Pinpoint the cell where the given text exists, returning its [x, y] midpoint coordinate. 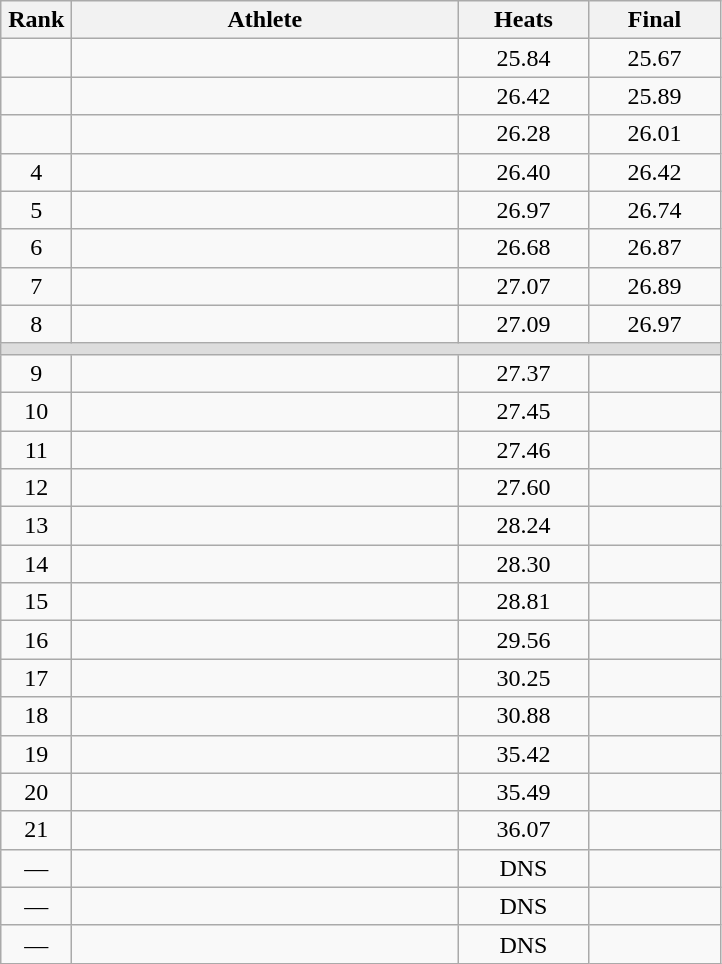
26.89 [654, 286]
27.46 [524, 449]
25.89 [654, 96]
10 [36, 411]
Heats [524, 20]
26.68 [524, 248]
12 [36, 488]
13 [36, 526]
17 [36, 678]
9 [36, 373]
29.56 [524, 640]
8 [36, 324]
30.88 [524, 716]
25.67 [654, 58]
11 [36, 449]
5 [36, 210]
28.30 [524, 564]
7 [36, 286]
15 [36, 602]
Athlete [265, 20]
26.40 [524, 172]
27.07 [524, 286]
26.01 [654, 134]
6 [36, 248]
28.24 [524, 526]
18 [36, 716]
Final [654, 20]
35.49 [524, 792]
16 [36, 640]
30.25 [524, 678]
27.45 [524, 411]
Rank [36, 20]
36.07 [524, 830]
4 [36, 172]
26.74 [654, 210]
28.81 [524, 602]
27.37 [524, 373]
20 [36, 792]
19 [36, 754]
35.42 [524, 754]
26.87 [654, 248]
26.28 [524, 134]
14 [36, 564]
27.09 [524, 324]
25.84 [524, 58]
27.60 [524, 488]
21 [36, 830]
